Provide the (X, Y) coordinate of the cell's center where the given text is located.  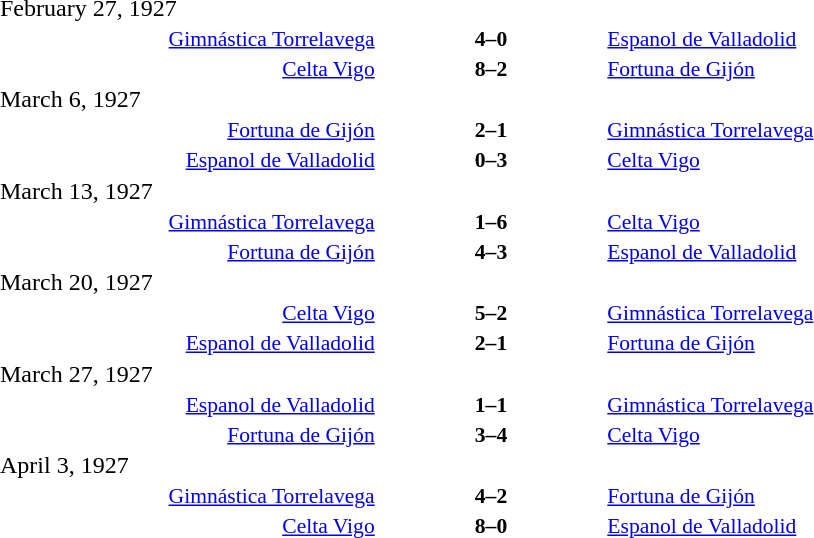
4–3 (492, 252)
3–4 (492, 434)
4–2 (492, 496)
8–2 (492, 68)
5–2 (492, 313)
4–0 (492, 38)
0–3 (492, 160)
1–6 (492, 222)
1–1 (492, 404)
